Find where the given text appears and provide that cell's center as [X, Y] coordinate. 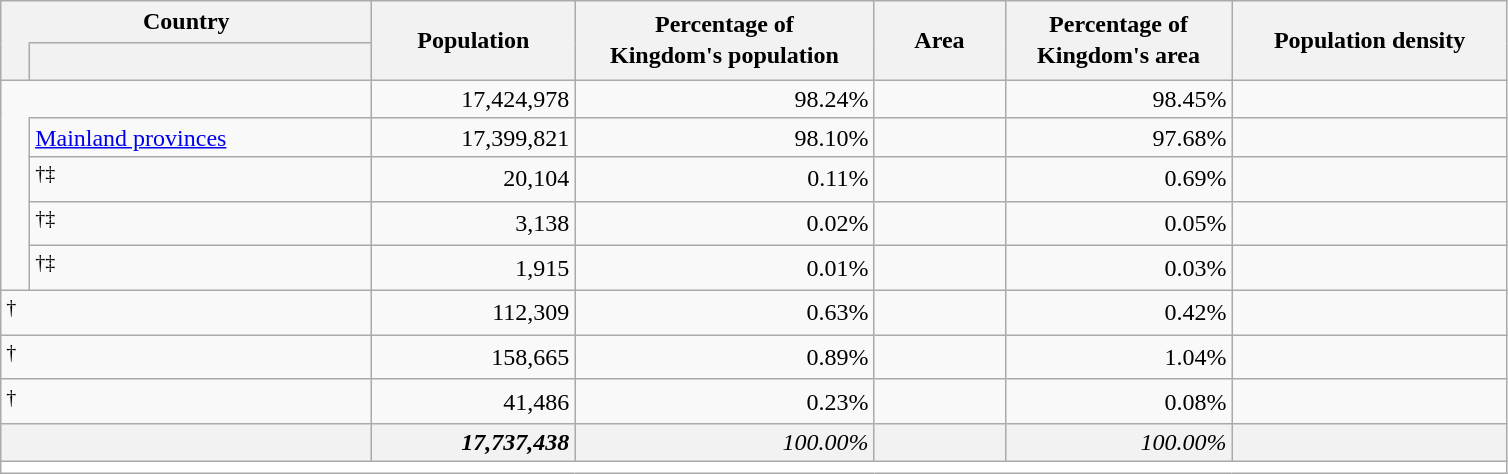
Population [474, 41]
0.08% [1118, 402]
0.69% [1118, 178]
0.01% [724, 268]
98.24% [724, 99]
1,915 [474, 268]
0.11% [724, 178]
0.03% [1118, 268]
98.10% [724, 137]
0.42% [1118, 312]
0.89% [724, 358]
Percentage ofKingdom's population [724, 41]
Mainland provinces [201, 137]
0.63% [724, 312]
41,486 [474, 402]
112,309 [474, 312]
3,138 [474, 224]
Area [940, 41]
1.04% [1118, 358]
Population density [1370, 41]
97.68% [1118, 137]
17,399,821 [474, 137]
0.23% [724, 402]
17,424,978 [474, 99]
Country [186, 22]
17,737,438 [474, 443]
0.05% [1118, 224]
Percentage ofKingdom's area [1118, 41]
98.45% [1118, 99]
158,665 [474, 358]
0.02% [724, 224]
20,104 [474, 178]
